Identify which cell holds the provided text, then report its [X, Y] central coordinate. 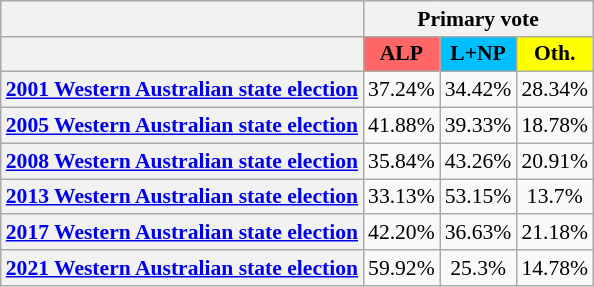
L+NP [478, 54]
39.33% [478, 125]
25.3% [478, 268]
28.34% [554, 90]
20.91% [554, 161]
2001 Western Australian state election [182, 90]
2005 Western Australian state election [182, 125]
35.84% [402, 161]
Primary vote [478, 18]
21.18% [554, 232]
43.26% [478, 161]
41.88% [402, 125]
37.24% [402, 90]
59.92% [402, 268]
53.15% [478, 196]
2013 Western Australian state election [182, 196]
2021 Western Australian state election [182, 268]
ALP [402, 54]
Oth. [554, 54]
36.63% [478, 232]
18.78% [554, 125]
34.42% [478, 90]
13.7% [554, 196]
42.20% [402, 232]
2017 Western Australian state election [182, 232]
33.13% [402, 196]
2008 Western Australian state election [182, 161]
14.78% [554, 268]
